Extract the [x, y] coordinate from the center of the cell holding the provided text.  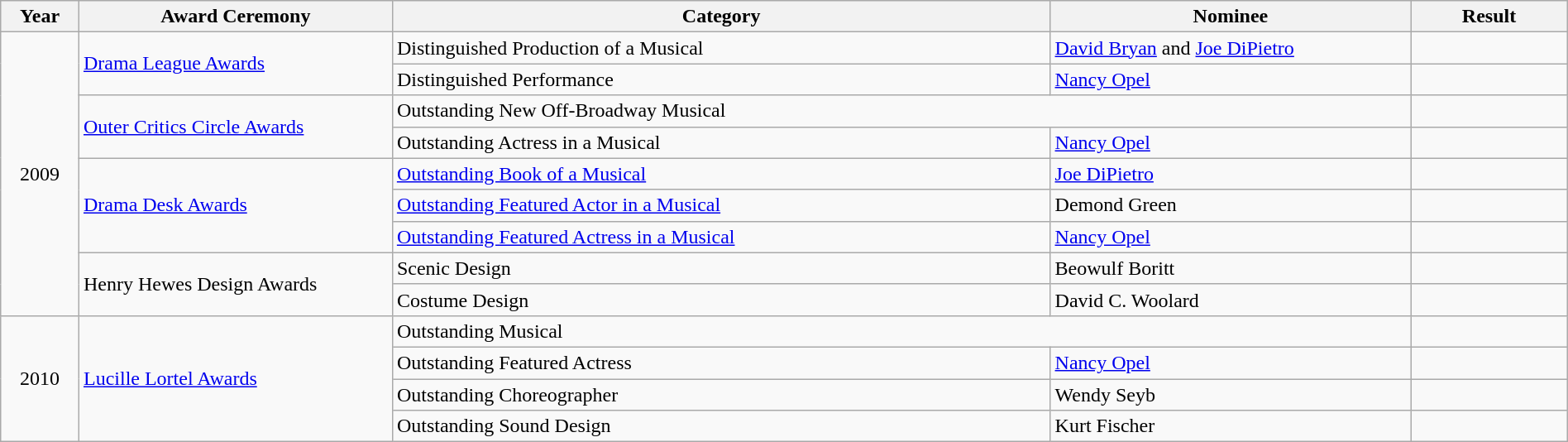
Drama League Awards [235, 64]
Year [40, 17]
Outstanding Book of a Musical [721, 174]
Costume Design [721, 300]
Drama Desk Awards [235, 205]
2009 [40, 174]
Outstanding Featured Actor in a Musical [721, 205]
Nominee [1231, 17]
Lucille Lortel Awards [235, 378]
Henry Hewes Design Awards [235, 284]
Outer Critics Circle Awards [235, 127]
Outstanding Featured Actress in a Musical [721, 237]
Outstanding New Off-Broadway Musical [901, 111]
Outstanding Actress in a Musical [721, 142]
Distinguished Production of a Musical [721, 48]
Beowulf Boritt [1231, 268]
Outstanding Featured Actress [721, 363]
David C. Woolard [1231, 300]
Distinguished Performance [721, 79]
Outstanding Sound Design [721, 426]
Scenic Design [721, 268]
David Bryan and Joe DiPietro [1231, 48]
Joe DiPietro [1231, 174]
Kurt Fischer [1231, 426]
Category [721, 17]
Result [1489, 17]
Demond Green [1231, 205]
2010 [40, 378]
Award Ceremony [235, 17]
Wendy Seyb [1231, 395]
Outstanding Choreographer [721, 395]
Outstanding Musical [901, 331]
